Return the [X, Y] coordinate for the center point of the cell that contains the specified text.  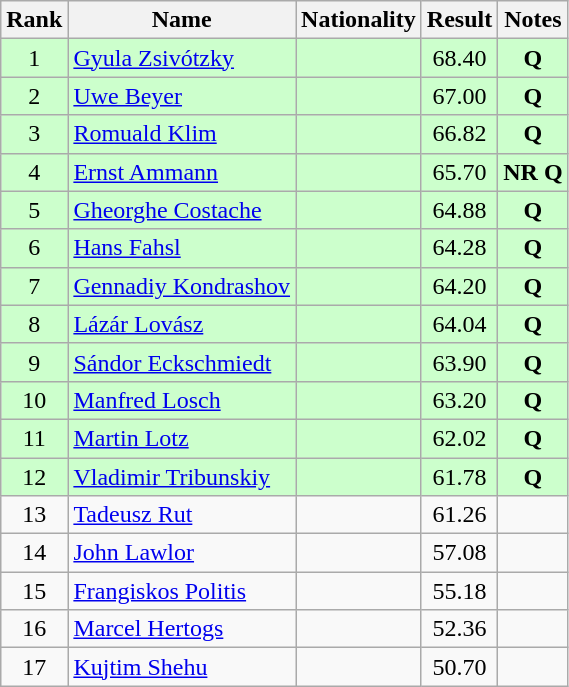
63.90 [459, 362]
63.20 [459, 400]
12 [34, 477]
Sándor Eckschmiedt [182, 362]
Result [459, 20]
62.02 [459, 438]
Tadeusz Rut [182, 515]
Lázár Lovász [182, 324]
61.78 [459, 477]
13 [34, 515]
64.28 [459, 248]
8 [34, 324]
16 [34, 629]
68.40 [459, 58]
67.00 [459, 96]
John Lawlor [182, 553]
3 [34, 134]
Frangiskos Politis [182, 591]
64.20 [459, 286]
52.36 [459, 629]
Gennadiy Kondrashov [182, 286]
15 [34, 591]
64.88 [459, 210]
17 [34, 667]
Hans Fahsl [182, 248]
Ernst Ammann [182, 172]
14 [34, 553]
1 [34, 58]
Vladimir Tribunskiy [182, 477]
Uwe Beyer [182, 96]
NR Q [533, 172]
57.08 [459, 553]
Kujtim Shehu [182, 667]
9 [34, 362]
Marcel Hertogs [182, 629]
Martin Lotz [182, 438]
66.82 [459, 134]
Gheorghe Costache [182, 210]
Nationality [359, 20]
50.70 [459, 667]
10 [34, 400]
Romuald Klim [182, 134]
2 [34, 96]
65.70 [459, 172]
Gyula Zsivótzky [182, 58]
64.04 [459, 324]
Notes [533, 20]
5 [34, 210]
Rank [34, 20]
61.26 [459, 515]
7 [34, 286]
Name [182, 20]
Manfred Losch [182, 400]
4 [34, 172]
55.18 [459, 591]
11 [34, 438]
6 [34, 248]
